Return the (x, y) coordinate for the center point of the cell that contains the specified text.  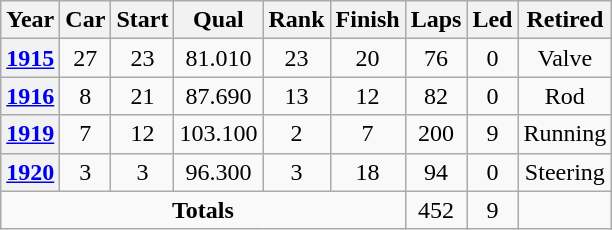
452 (436, 210)
Retired (565, 20)
20 (368, 58)
76 (436, 58)
21 (142, 96)
1916 (30, 96)
Rank (296, 20)
1919 (30, 134)
Start (142, 20)
Valve (565, 58)
Qual (218, 20)
87.690 (218, 96)
18 (368, 172)
2 (296, 134)
200 (436, 134)
82 (436, 96)
Running (565, 134)
Rod (565, 96)
Year (30, 20)
27 (86, 58)
Totals (203, 210)
Laps (436, 20)
Car (86, 20)
1920 (30, 172)
1915 (30, 58)
13 (296, 96)
8 (86, 96)
94 (436, 172)
96.300 (218, 172)
81.010 (218, 58)
Finish (368, 20)
103.100 (218, 134)
Led (492, 20)
Steering (565, 172)
